Find where the given text appears and provide that cell's center as (X, Y) coordinate. 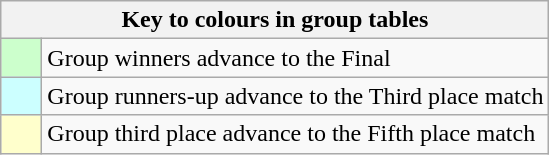
Key to colours in group tables (275, 20)
Group third place advance to the Fifth place match (296, 134)
Group winners advance to the Final (296, 58)
Group runners-up advance to the Third place match (296, 96)
